Locate the cell with the specified text and output its (x, y) center coordinate. 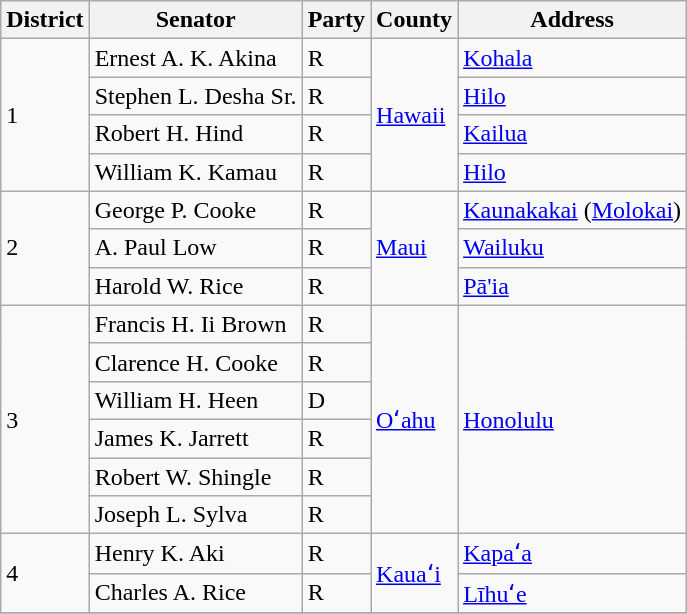
Francis H. Ii Brown (196, 324)
Līhuʻe (572, 593)
Henry K. Aki (196, 554)
Kauaʻi (414, 574)
Kaunakakai (Molokai) (572, 210)
2 (45, 248)
A. Paul Low (196, 248)
Joseph L. Sylva (196, 515)
Hawaii (414, 115)
Oʻahu (414, 419)
Robert H. Hind (196, 134)
Honolulu (572, 419)
George P. Cooke (196, 210)
4 (45, 574)
Maui (414, 248)
Harold W. Rice (196, 286)
Senator (196, 20)
Kohala (572, 58)
Pā'ia (572, 286)
Address (572, 20)
Kailua (572, 134)
1 (45, 115)
Charles A. Rice (196, 593)
Party (336, 20)
Wailuku (572, 248)
William H. Heen (196, 400)
D (336, 400)
Robert W. Shingle (196, 477)
Stephen L. Desha Sr. (196, 96)
3 (45, 419)
County (414, 20)
Ernest A. K. Akina (196, 58)
Kapaʻa (572, 554)
Clarence H. Cooke (196, 362)
James K. Jarrett (196, 438)
William K. Kamau (196, 172)
District (45, 20)
